Capture the cell that displays the provided text and extract its (x, y) central coordinate. 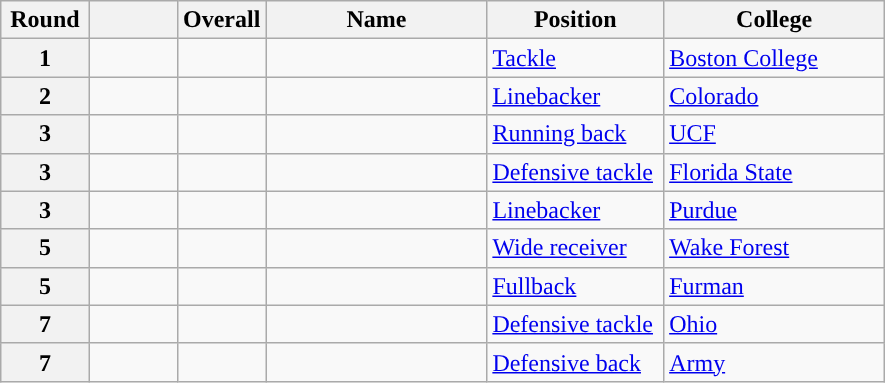
Fullback (576, 286)
Running back (576, 134)
Wide receiver (576, 248)
Wake Forest (774, 248)
1 (45, 58)
Position (576, 20)
Army (774, 362)
Round (45, 20)
Name (376, 20)
UCF (774, 134)
2 (45, 96)
Defensive back (576, 362)
Furman (774, 286)
Overall (222, 20)
Ohio (774, 324)
Purdue (774, 210)
Florida State (774, 172)
College (774, 20)
Colorado (774, 96)
Tackle (576, 58)
Boston College (774, 58)
